Find where the given text appears and provide that cell's center as (X, Y) coordinate. 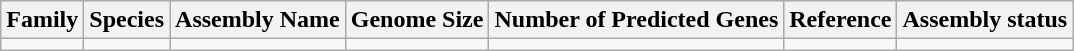
Species (127, 20)
Family (42, 20)
Genome Size (417, 20)
Assembly Name (258, 20)
Assembly status (985, 20)
Reference (840, 20)
Number of Predicted Genes (636, 20)
